Pinpoint the cell where the given text exists, returning its [X, Y] midpoint coordinate. 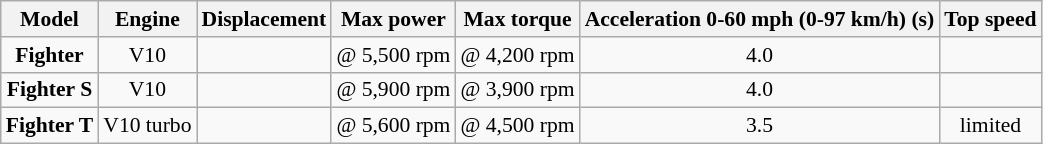
Displacement [264, 19]
Engine [147, 19]
Top speed [990, 19]
Max torque [517, 19]
@ 5,900 rpm [393, 90]
Fighter [50, 55]
V10 turbo [147, 126]
@ 4,200 rpm [517, 55]
Model [50, 19]
@ 5,600 rpm [393, 126]
limited [990, 126]
Fighter S [50, 90]
Fighter T [50, 126]
@ 4,500 rpm [517, 126]
Acceleration 0-60 mph (0-97 km/h) (s) [760, 19]
@ 3,900 rpm [517, 90]
Max power [393, 19]
3.5 [760, 126]
@ 5,500 rpm [393, 55]
